For the text-containing cell, return its midpoint in (X, Y) coordinate format. 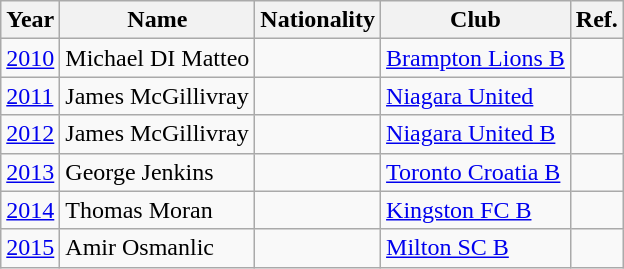
Milton SC B (476, 248)
Club (476, 20)
2010 (30, 58)
Toronto Croatia B (476, 172)
Kingston FC B (476, 210)
Michael DI Matteo (158, 58)
Nationality (318, 20)
Amir Osmanlic (158, 248)
Name (158, 20)
2012 (30, 134)
Niagara United (476, 96)
2011 (30, 96)
2015 (30, 248)
Ref. (596, 20)
Year (30, 20)
George Jenkins (158, 172)
2013 (30, 172)
Niagara United B (476, 134)
Thomas Moran (158, 210)
Brampton Lions B (476, 58)
2014 (30, 210)
